Identify which cell holds the provided text, then report its (X, Y) central coordinate. 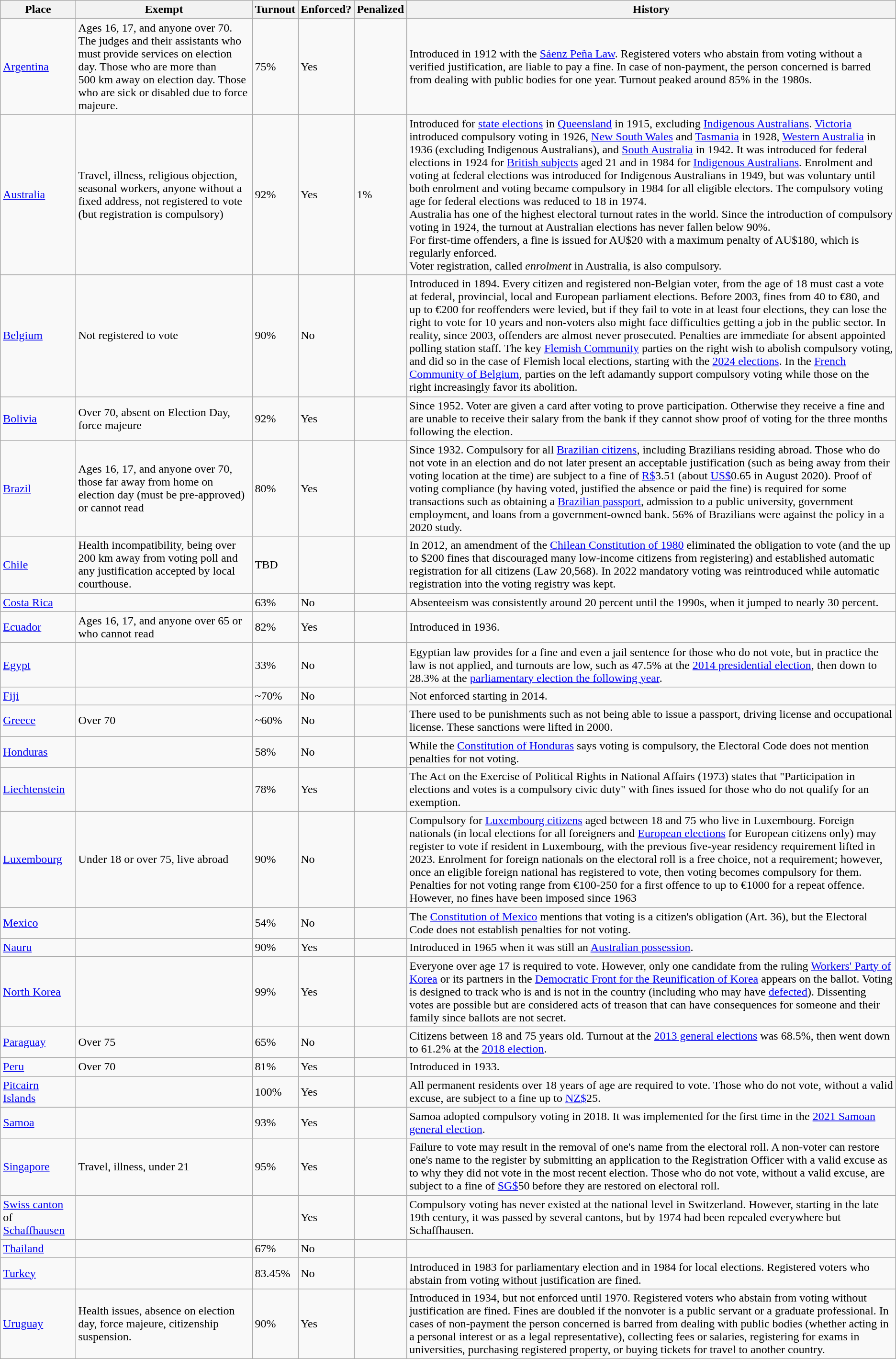
Not registered to vote (164, 336)
Costa Rica (38, 602)
95% (275, 1166)
63% (275, 602)
Citizens between 18 and 75 years old. Turnout at the 2013 general elections was 68.5%, then went down to 61.2% at the 2018 election. (651, 1042)
54% (275, 923)
Liechtenstein (38, 790)
TBD (275, 565)
Brazil (38, 488)
History (651, 10)
Samoa adopted compulsory voting in 2018. It was implemented for the first time in the 2021 Samoan general election. (651, 1122)
Over 75 (164, 1042)
33% (275, 665)
Belgium (38, 336)
Health issues, absence on election day, force majeure, citizenship suspension. (164, 1324)
67% (275, 1248)
Swiss canton of Schaffhausen (38, 1217)
While the Constitution of Honduras says voting is compulsory, the Electoral Code does not mention penalties for not voting. (651, 752)
Turnout (275, 10)
Ecuador (38, 627)
Bolivia (38, 419)
Honduras (38, 752)
82% (275, 627)
Penalized (381, 10)
Uruguay (38, 1324)
Thailand (38, 1248)
Australia (38, 194)
81% (275, 1067)
Exempt (164, 10)
Singapore (38, 1166)
Introduced in 1933. (651, 1067)
Egypt (38, 665)
Fiji (38, 696)
58% (275, 752)
Under 18 or over 75, live abroad (164, 860)
65% (275, 1042)
Enforced? (326, 10)
Samoa (38, 1122)
Introduced in 1965 when it was still an Australian possession. (651, 948)
93% (275, 1122)
North Korea (38, 992)
Pitcairn Islands (38, 1092)
Travel, illness, religious objection, seasonal workers, anyone without a fixed address, not registered to vote (but registration is compulsory) (164, 194)
Peru (38, 1067)
Ages 16, 17, and anyone over 65 or who cannot read (164, 627)
Place (38, 10)
75% (275, 67)
Turkey (38, 1273)
Ages 16, 17, and anyone over 70, those far away from home on election day (must be pre-approved) or cannot read (164, 488)
~70% (275, 696)
Absenteeism was consistently around 20 percent until the 1990s, when it jumped to nearly 30 percent. (651, 602)
Not enforced starting in 2014. (651, 696)
80% (275, 488)
100% (275, 1092)
Paraguay (38, 1042)
Greece (38, 720)
Mexico (38, 923)
1% (381, 194)
Nauru (38, 948)
Luxembourg (38, 860)
83.45% (275, 1273)
Over 70, absent on Election Day, force majeure (164, 419)
Chile (38, 565)
99% (275, 992)
~60% (275, 720)
Health incompatibility, being over 200 km away from voting poll and any justification accepted by local courthouse. (164, 565)
Introduced in 1936. (651, 627)
Travel, illness, under 21 (164, 1166)
All permanent residents over 18 years of age are required to vote. Those who do not vote, without a valid excuse, are subject to a fine up to NZ$25. (651, 1092)
Argentina (38, 67)
78% (275, 790)
